Output the [X, Y] coordinate of the center of the cell containing the given text.  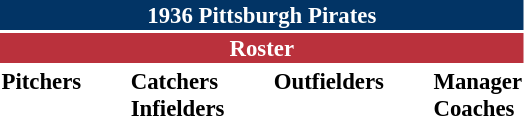
1936 Pittsburgh Pirates [262, 15]
Roster [262, 48]
